From the cell containing the given text, extract its center point as (X, Y) coordinate. 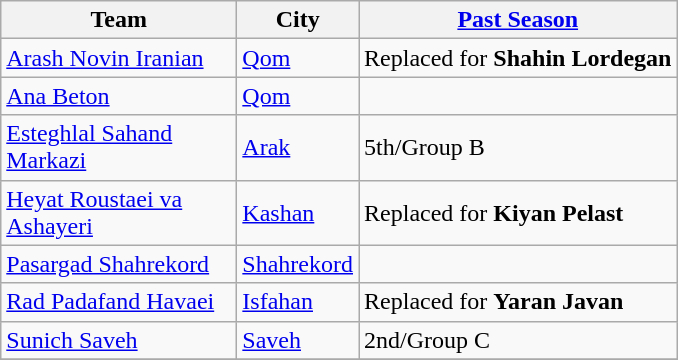
Rad Padafand Havaei (119, 302)
Replaced for Shahin Lordegan (518, 58)
Kashan (298, 212)
Isfahan (298, 302)
Shahrekord (298, 264)
5th/Group B (518, 148)
Pasargad Shahrekord (119, 264)
Saveh (298, 340)
Heyat Roustaei va Ashayeri (119, 212)
Past Season (518, 20)
Arash Novin Iranian (119, 58)
Ana Beton (119, 96)
Replaced for Yaran Javan (518, 302)
Team (119, 20)
Esteghlal Sahand Markazi (119, 148)
Arak (298, 148)
Replaced for Kiyan Pelast (518, 212)
Sunich Saveh (119, 340)
2nd/Group C (518, 340)
City (298, 20)
